Provide the (X, Y) coordinate of the cell's center where the given text is located.  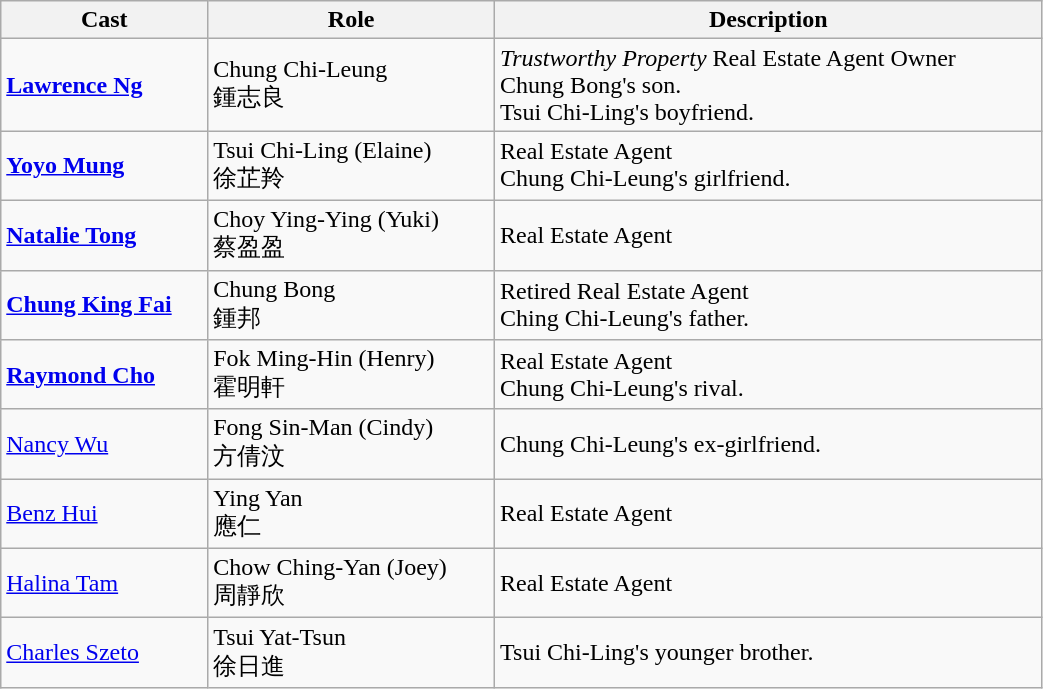
Description (768, 20)
Nancy Wu (104, 444)
Choy Ying-Ying (Yuki) 蔡盈盈 (352, 235)
Real Estate Agent Chung Chi-Leung's girlfriend. (768, 166)
Charles Szeto (104, 653)
Retired Real Estate Agent Ching Chi-Leung's father. (768, 305)
Chung Chi-Leung's ex-girlfriend. (768, 444)
Role (352, 20)
Tsui Yat-Tsun 徐日進 (352, 653)
Chung King Fai (104, 305)
Chow Ching-Yan (Joey) 周靜欣 (352, 583)
Natalie Tong (104, 235)
Fong Sin-Man (Cindy) 方倩汶 (352, 444)
Cast (104, 20)
Chung Chi-Leung 鍾志良 (352, 85)
Lawrence Ng (104, 85)
Chung Bong 鍾邦 (352, 305)
Trustworthy Property Real Estate Agent Owner Chung Bong's son. Tsui Chi-Ling's boyfriend. (768, 85)
Benz Hui (104, 514)
Halina Tam (104, 583)
Ying Yan 應仁 (352, 514)
Tsui Chi-Ling's younger brother. (768, 653)
Fok Ming-Hin (Henry) 霍明軒 (352, 375)
Yoyo Mung (104, 166)
Raymond Cho (104, 375)
Real Estate Agent Chung Chi-Leung's rival. (768, 375)
Tsui Chi-Ling (Elaine) 徐芷羚 (352, 166)
